Capture the cell that displays the provided text and extract its (X, Y) central coordinate. 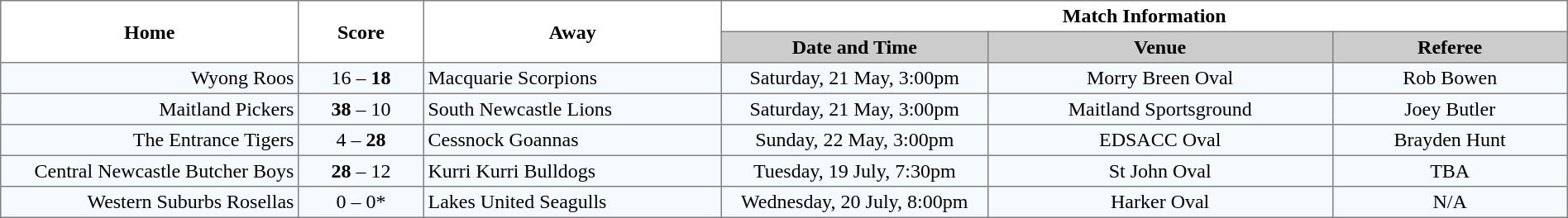
TBA (1450, 171)
Wyong Roos (150, 78)
Kurri Kurri Bulldogs (572, 171)
0 – 0* (361, 202)
The Entrance Tigers (150, 140)
28 – 12 (361, 171)
Tuesday, 19 July, 7:30pm (854, 171)
Away (572, 31)
16 – 18 (361, 78)
Referee (1450, 47)
Wednesday, 20 July, 8:00pm (854, 202)
Sunday, 22 May, 3:00pm (854, 140)
Western Suburbs Rosellas (150, 202)
Harker Oval (1159, 202)
Morry Breen Oval (1159, 78)
Venue (1159, 47)
Lakes United Seagulls (572, 202)
38 – 10 (361, 109)
Maitland Pickers (150, 109)
Date and Time (854, 47)
Maitland Sportsground (1159, 109)
Match Information (1145, 17)
Joey Butler (1450, 109)
St John Oval (1159, 171)
4 – 28 (361, 140)
Score (361, 31)
Central Newcastle Butcher Boys (150, 171)
Brayden Hunt (1450, 140)
Cessnock Goannas (572, 140)
Rob Bowen (1450, 78)
South Newcastle Lions (572, 109)
N/A (1450, 202)
EDSACC Oval (1159, 140)
Macquarie Scorpions (572, 78)
Home (150, 31)
